Determine the [X, Y] coordinate at the center of the cell enclosing the given text.  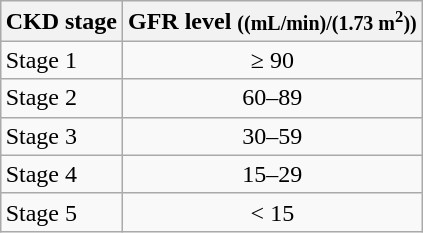
< 15 [272, 212]
Stage 2 [61, 98]
60–89 [272, 98]
15–29 [272, 174]
Stage 5 [61, 212]
30–59 [272, 136]
Stage 3 [61, 136]
GFR level ((mL/min)/(1.73 m2)) [272, 21]
Stage 1 [61, 60]
CKD stage [61, 21]
Stage 4 [61, 174]
≥ 90 [272, 60]
